Locate the cell with the specified text and output its (X, Y) center coordinate. 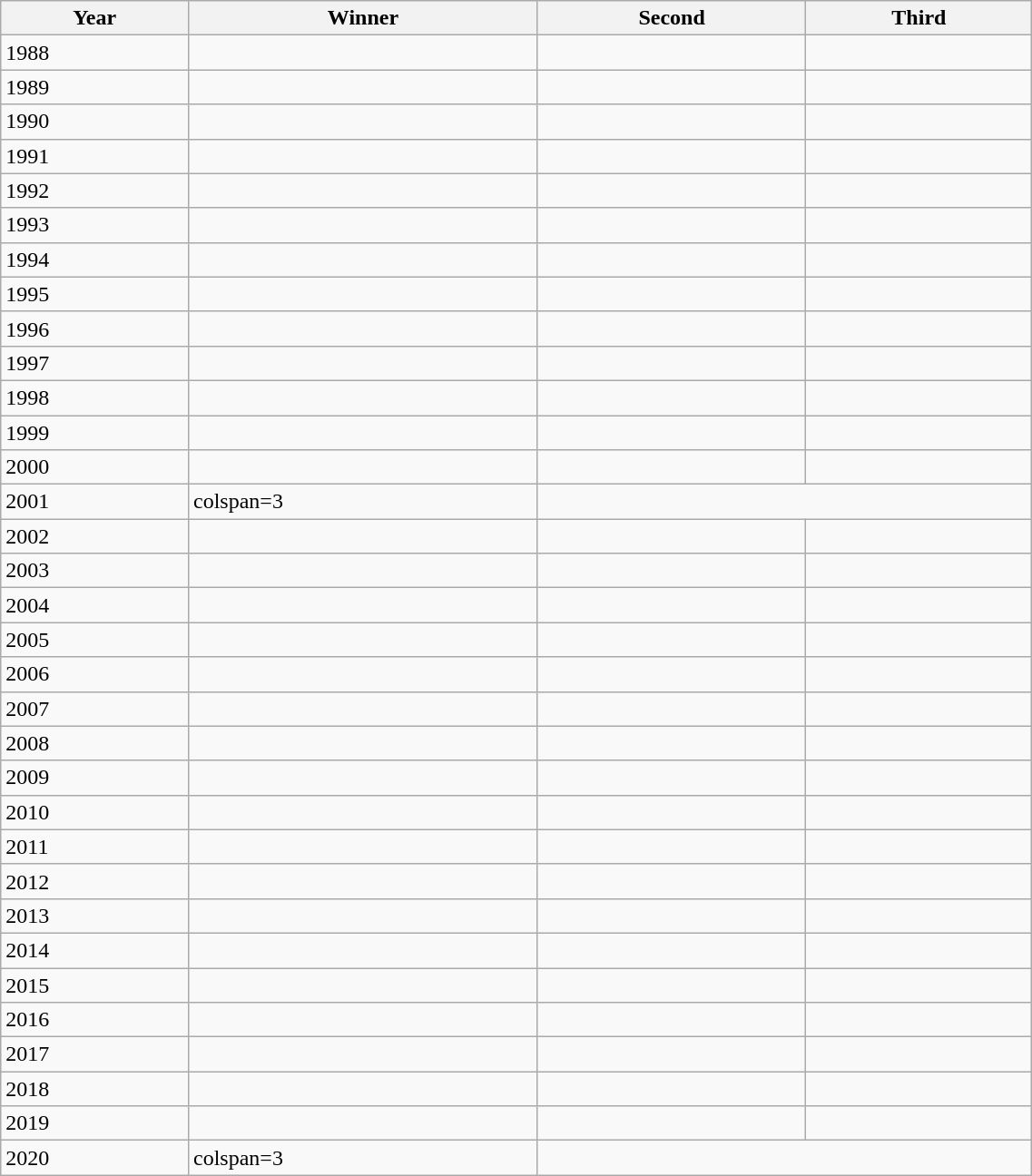
2015 (94, 985)
Year (94, 18)
2016 (94, 1020)
2002 (94, 536)
2019 (94, 1123)
2013 (94, 916)
2007 (94, 709)
2010 (94, 812)
2020 (94, 1158)
1989 (94, 87)
Winner (363, 18)
2005 (94, 640)
2006 (94, 674)
2004 (94, 605)
2008 (94, 743)
1990 (94, 122)
Second (672, 18)
2017 (94, 1054)
1995 (94, 294)
2001 (94, 502)
1999 (94, 433)
1994 (94, 260)
2000 (94, 467)
2009 (94, 778)
1993 (94, 225)
Third (919, 18)
1998 (94, 397)
1988 (94, 53)
1996 (94, 328)
2011 (94, 847)
2012 (94, 881)
2003 (94, 571)
1992 (94, 191)
1997 (94, 363)
1991 (94, 156)
2018 (94, 1089)
2014 (94, 950)
